Find where the given text appears and provide that cell's center as [x, y] coordinate. 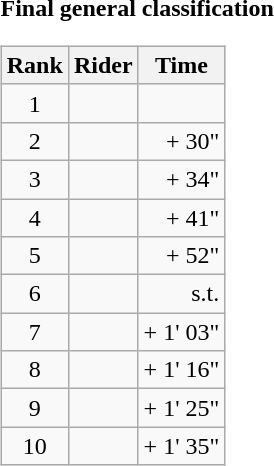
Rider [103, 65]
+ 41" [182, 217]
1 [34, 103]
+ 1' 35" [182, 446]
7 [34, 332]
5 [34, 256]
9 [34, 408]
4 [34, 217]
2 [34, 141]
10 [34, 446]
8 [34, 370]
+ 34" [182, 179]
s.t. [182, 294]
+ 1' 03" [182, 332]
+ 52" [182, 256]
Rank [34, 65]
Time [182, 65]
+ 1' 16" [182, 370]
+ 30" [182, 141]
6 [34, 294]
+ 1' 25" [182, 408]
3 [34, 179]
